Find where the given text appears and provide that cell's center as (X, Y) coordinate. 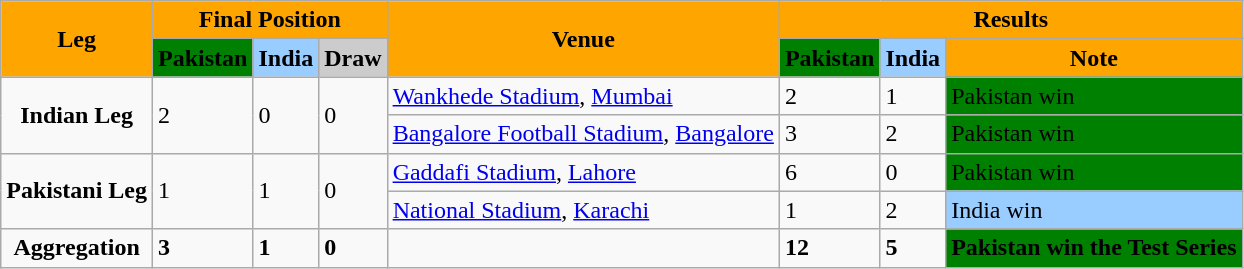
Gaddafi Stadium, Lahore (583, 172)
12 (829, 248)
Aggregation (77, 248)
National Stadium, Karachi (583, 210)
Draw (353, 58)
Final Position (270, 20)
Note (1094, 58)
India win (1094, 210)
Bangalore Football Stadium, Bangalore (583, 134)
Leg (77, 39)
Venue (583, 39)
6 (829, 172)
Indian Leg (77, 115)
5 (913, 248)
Pakistani Leg (77, 191)
Pakistan win the Test Series (1094, 248)
Results (1010, 20)
Wankhede Stadium, Mumbai (583, 96)
